From the cell containing the given text, extract its center point as (x, y) coordinate. 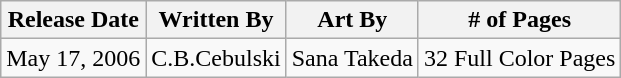
Sana Takeda (352, 58)
C.B.Cebulski (216, 58)
Release Date (74, 20)
32 Full Color Pages (519, 58)
Written By (216, 20)
# of Pages (519, 20)
May 17, 2006 (74, 58)
Art By (352, 20)
